Determine the [X, Y] coordinate at the center of the cell enclosing the given text.  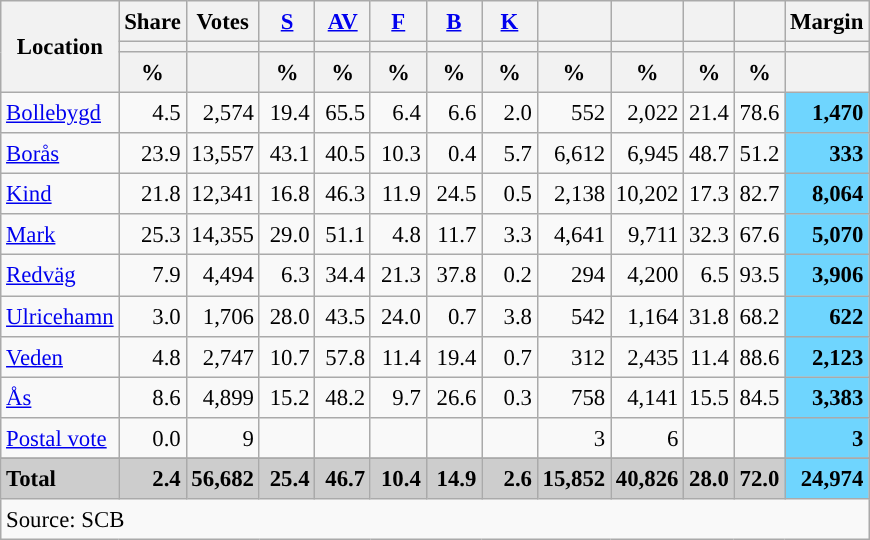
25.3 [152, 234]
2.6 [510, 478]
Postal vote [60, 438]
6.6 [454, 114]
78.6 [759, 114]
14,355 [222, 234]
2.0 [510, 114]
10.7 [287, 356]
37.8 [454, 276]
34.4 [343, 276]
AV [343, 22]
6.4 [398, 114]
46.3 [343, 194]
1,706 [222, 316]
8.6 [152, 398]
5,070 [827, 234]
10.3 [398, 154]
6,612 [574, 154]
S [287, 22]
542 [574, 316]
68.2 [759, 316]
1,164 [646, 316]
4,141 [646, 398]
46.7 [343, 478]
758 [574, 398]
25.4 [287, 478]
Source: SCB [435, 520]
0.5 [510, 194]
88.6 [759, 356]
Ulricehamn [60, 316]
Total [60, 478]
93.5 [759, 276]
10.4 [398, 478]
Ås [60, 398]
14.9 [454, 478]
0.3 [510, 398]
9 [222, 438]
552 [574, 114]
32.3 [709, 234]
7.9 [152, 276]
6 [646, 438]
K [510, 22]
2,747 [222, 356]
Mark [60, 234]
24.0 [398, 316]
72.0 [759, 478]
3,383 [827, 398]
8,064 [827, 194]
Kind [60, 194]
Share [152, 22]
40,826 [646, 478]
5.7 [510, 154]
3,906 [827, 276]
4,899 [222, 398]
21.8 [152, 194]
Votes [222, 22]
11.7 [454, 234]
84.5 [759, 398]
15.5 [709, 398]
82.7 [759, 194]
9.7 [398, 398]
2.4 [152, 478]
67.6 [759, 234]
56,682 [222, 478]
0.2 [510, 276]
0.4 [454, 154]
13,557 [222, 154]
24.5 [454, 194]
B [454, 22]
F [398, 22]
15.2 [287, 398]
3.0 [152, 316]
23.9 [152, 154]
9,711 [646, 234]
6.5 [709, 276]
4,494 [222, 276]
0.0 [152, 438]
17.3 [709, 194]
Veden [60, 356]
26.6 [454, 398]
12,341 [222, 194]
24,974 [827, 478]
1,470 [827, 114]
40.5 [343, 154]
294 [574, 276]
Redväg [60, 276]
11.9 [398, 194]
2,138 [574, 194]
48.2 [343, 398]
Borås [60, 154]
333 [827, 154]
Margin [827, 22]
48.7 [709, 154]
15,852 [574, 478]
622 [827, 316]
21.3 [398, 276]
4,641 [574, 234]
312 [574, 356]
10,202 [646, 194]
51.2 [759, 154]
31.8 [709, 316]
43.1 [287, 154]
2,123 [827, 356]
16.8 [287, 194]
51.1 [343, 234]
4.5 [152, 114]
3.3 [510, 234]
65.5 [343, 114]
6.3 [287, 276]
Location [60, 47]
21.4 [709, 114]
2,574 [222, 114]
29.0 [287, 234]
2,435 [646, 356]
6,945 [646, 154]
2,022 [646, 114]
43.5 [343, 316]
57.8 [343, 356]
3.8 [510, 316]
4,200 [646, 276]
Bollebygd [60, 114]
